Extract the [X, Y] coordinate from the center of the cell holding the provided text.  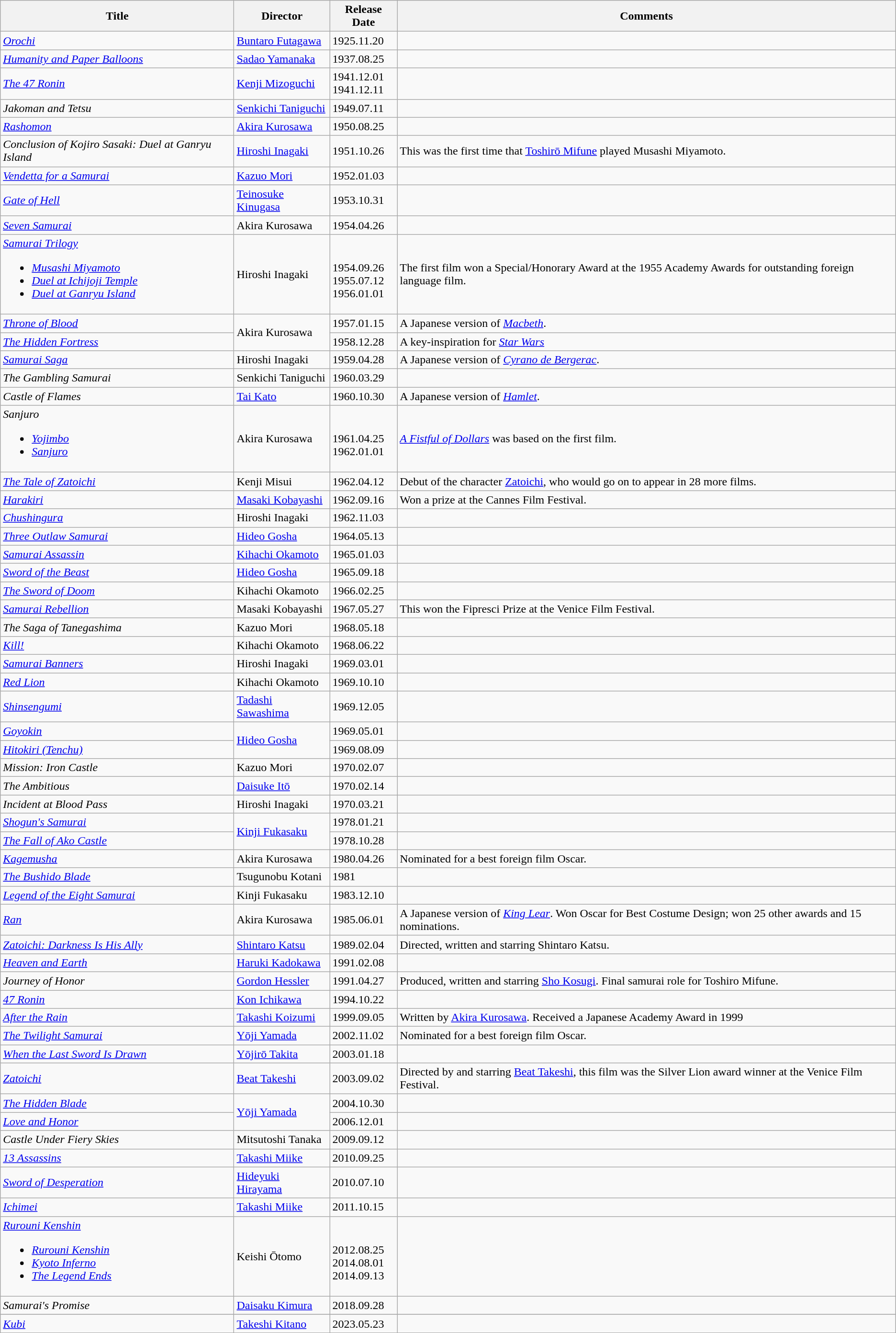
Haruki Kadokawa [282, 963]
Ran [117, 920]
Zatoichi [117, 1079]
1953.10.31 [364, 200]
Conclusion of Kojiro Sasaki: Duel at Ganryu Island [117, 151]
Humanity and Paper Balloons [117, 59]
A Fistful of Dollars was based on the first film. [647, 439]
1969.12.05 [364, 706]
Tsugunobu Kotani [282, 877]
Samurai Rebellion [117, 609]
Directed by and starring Beat Takeshi, this film was the Silver Lion award winner at the Venice Film Festival. [647, 1079]
1966.02.25 [364, 591]
Samurai Banners [117, 663]
The 47 Ronin [117, 83]
Kenji Mizoguchi [282, 83]
The first film won a Special/Honorary Award at the 1955 Academy Awards for outstanding foreign language film. [647, 274]
1968.05.18 [364, 627]
Seven Samurai [117, 225]
Won a prize at the Cannes Film Festival. [647, 500]
Tai Kato [282, 396]
The Saga of Tanegashima [117, 627]
Keishi Ōtomo [282, 1256]
The Hidden Fortress [117, 341]
Throne of Blood [117, 323]
1962.09.16 [364, 500]
Kenji Misui [282, 482]
Shintaro Katsu [282, 944]
1954.09.261955.07.121956.01.01 [364, 274]
1970.02.07 [364, 768]
2004.10.30 [364, 1103]
Ichimei [117, 1207]
Kon Ichikawa [282, 999]
Samurai Saga [117, 360]
Shogun's Samurai [117, 822]
Hitokiri (Tenchu) [117, 750]
Daisuke Itō [282, 786]
1960.10.30 [364, 396]
1959.04.28 [364, 360]
This was the first time that Toshirō Mifune played Musashi Miyamoto. [647, 151]
Comments [647, 16]
1999.09.05 [364, 1018]
1994.10.22 [364, 999]
1981 [364, 877]
Jakoman and Tetsu [117, 108]
Kill! [117, 645]
Debut of the character Zatoichi, who would go on to appear in 28 more films. [647, 482]
The Twilight Samurai [117, 1036]
Sadao Yamanaka [282, 59]
Heaven and Earth [117, 963]
2010.09.25 [364, 1158]
A Japanese version of Hamlet. [647, 396]
Written by Akira Kurosawa. Received a Japanese Academy Award in 1999 [647, 1018]
Yōjirō Takita [282, 1054]
When the Last Sword Is Drawn [117, 1054]
Mission: Iron Castle [117, 768]
A Japanese version of Macbeth. [647, 323]
2006.12.01 [364, 1121]
The Tale of Zatoichi [117, 482]
Samurai Assassin [117, 554]
Rashomon [117, 126]
1969.05.01 [364, 731]
Buntaro Futagawa [282, 41]
Vendetta for a Samurai [117, 176]
1951.10.26 [364, 151]
Goyokin [117, 731]
A Japanese version of King Lear. Won Oscar for Best Costume Design; won 25 other awards and 15 nominations. [647, 920]
This won the Fipresci Prize at the Venice Film Festival. [647, 609]
Takashi Koizumi [282, 1018]
2009.09.12 [364, 1140]
Samurai TrilogyMusashi MiyamotoDuel at Ichijoji TempleDuel at Ganryu Island [117, 274]
Harakiri [117, 500]
The Fall of Ako Castle [117, 840]
The Ambitious [117, 786]
Red Lion [117, 682]
Legend of the Eight Samurai [117, 895]
Hideyuki Hirayama [282, 1182]
1952.01.03 [364, 176]
Takeshi Kitano [282, 1323]
2003.01.18 [364, 1054]
Mitsutoshi Tanaka [282, 1140]
1937.08.25 [364, 59]
1989.02.04 [364, 944]
1962.11.03 [364, 518]
Release Date [364, 16]
Beat Takeshi [282, 1079]
Zatoichi: Darkness Is His Ally [117, 944]
The Gambling Samurai [117, 378]
The Sword of Doom [117, 591]
1965.01.03 [364, 554]
Orochi [117, 41]
1969.10.10 [364, 682]
2023.05.23 [364, 1323]
13 Assassins [117, 1158]
1957.01.15 [364, 323]
A key-inspiration for Star Wars [647, 341]
1978.10.28 [364, 840]
Kagemusha [117, 859]
1941.12.011941.12.11 [364, 83]
2012.08.252014.08.012014.09.13 [364, 1256]
Sword of the Beast [117, 572]
1968.06.22 [364, 645]
Incident at Blood Pass [117, 804]
A Japanese version of Cyrano de Bergerac. [647, 360]
After the Rain [117, 1018]
The Hidden Blade [117, 1103]
SanjuroYojimboSanjuro [117, 439]
Sword of Desperation [117, 1182]
47 Ronin [117, 999]
2002.11.02 [364, 1036]
Gate of Hell [117, 200]
Journey of Honor [117, 981]
Produced, written and starring Sho Kosugi. Final samurai role for Toshiro Mifune. [647, 981]
Teinosuke Kinugasa [282, 200]
1961.04.251962.01.01 [364, 439]
2018.09.28 [364, 1305]
1985.06.01 [364, 920]
1949.07.11 [364, 108]
2003.09.02 [364, 1079]
Daisaku Kimura [282, 1305]
Rurouni KenshinRurouni KenshinKyoto InfernoThe Legend Ends [117, 1256]
Title [117, 16]
Samurai's Promise [117, 1305]
1958.12.28 [364, 341]
1960.03.29 [364, 378]
1991.04.27 [364, 981]
1980.04.26 [364, 859]
Shinsengumi [117, 706]
Castle Under Fiery Skies [117, 1140]
1978.01.21 [364, 822]
1970.02.14 [364, 786]
1925.11.20 [364, 41]
1969.08.09 [364, 750]
1965.09.18 [364, 572]
Kubi [117, 1323]
1983.12.10 [364, 895]
Director [282, 16]
Love and Honor [117, 1121]
2011.10.15 [364, 1207]
Three Outlaw Samurai [117, 536]
2010.07.10 [364, 1182]
Gordon Hessler [282, 981]
Tadashi Sawashima [282, 706]
1954.04.26 [364, 225]
1964.05.13 [364, 536]
1950.08.25 [364, 126]
1969.03.01 [364, 663]
1991.02.08 [364, 963]
1962.04.12 [364, 482]
The Bushido Blade [117, 877]
1970.03.21 [364, 804]
1967.05.27 [364, 609]
Directed, written and starring Shintaro Katsu. [647, 944]
Chushingura [117, 518]
Castle of Flames [117, 396]
